For the text-containing cell, return its midpoint in [x, y] coordinate format. 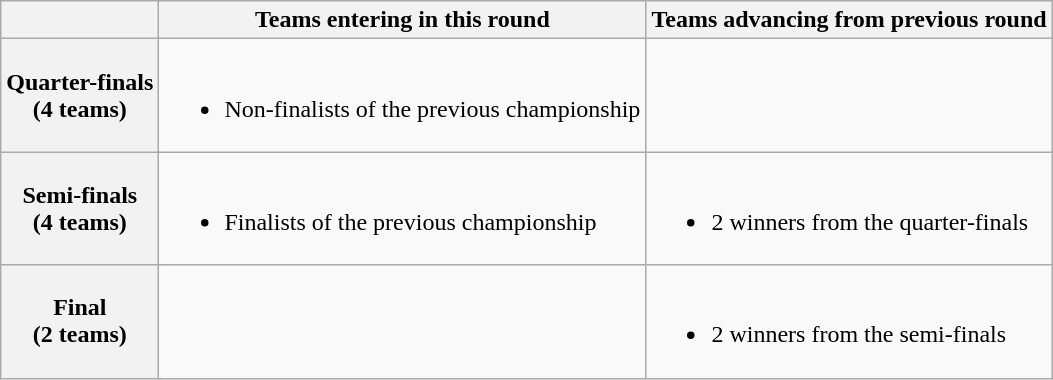
Quarter-finals(4 teams) [80, 96]
Final(2 teams) [80, 322]
Finalists of the previous championship [402, 208]
Teams entering in this round [402, 20]
2 winners from the quarter-finals [849, 208]
2 winners from the semi-finals [849, 322]
Non-finalists of the previous championship [402, 96]
Semi-finals(4 teams) [80, 208]
Teams advancing from previous round [849, 20]
